From the cell containing the given text, extract its center point as [x, y] coordinate. 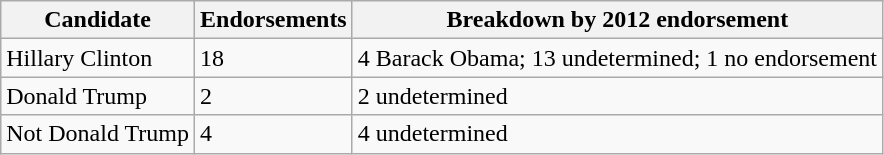
4 undetermined [617, 134]
Candidate [98, 20]
2 [274, 96]
2 undetermined [617, 96]
Not Donald Trump [98, 134]
4 Barack Obama; 13 undetermined; 1 no endorsement [617, 58]
18 [274, 58]
Endorsements [274, 20]
4 [274, 134]
Hillary Clinton [98, 58]
Breakdown by 2012 endorsement [617, 20]
Donald Trump [98, 96]
